For the text-containing cell, return its midpoint in (X, Y) coordinate format. 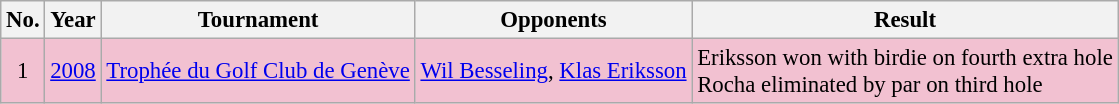
1 (23, 72)
Tournament (258, 20)
Wil Besseling, Klas Eriksson (554, 72)
Opponents (554, 20)
Year (73, 20)
No. (23, 20)
Trophée du Golf Club de Genève (258, 72)
Eriksson won with birdie on fourth extra holeRocha eliminated by par on third hole (905, 72)
2008 (73, 72)
Result (905, 20)
